Pinpoint the cell where the given text exists, returning its (x, y) midpoint coordinate. 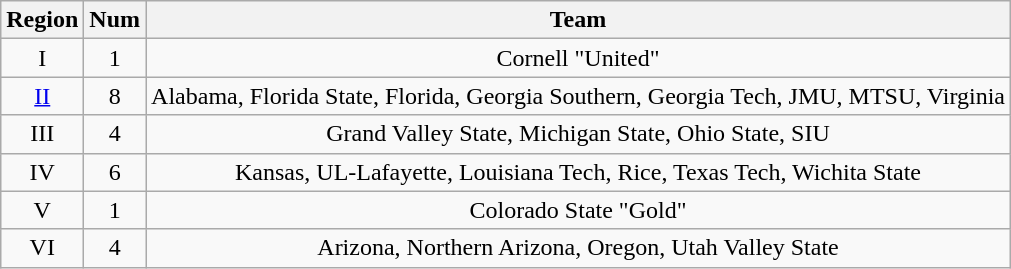
6 (115, 172)
Colorado State "Gold" (578, 210)
Arizona, Northern Arizona, Oregon, Utah Valley State (578, 248)
Num (115, 20)
II (42, 96)
Grand Valley State, Michigan State, Ohio State, SIU (578, 134)
III (42, 134)
VI (42, 248)
Region (42, 20)
Alabama, Florida State, Florida, Georgia Southern, Georgia Tech, JMU, MTSU, Virginia (578, 96)
Cornell "United" (578, 58)
Kansas, UL-Lafayette, Louisiana Tech, Rice, Texas Tech, Wichita State (578, 172)
IV (42, 172)
8 (115, 96)
Team (578, 20)
I (42, 58)
V (42, 210)
